Identify which cell holds the provided text, then report its (x, y) central coordinate. 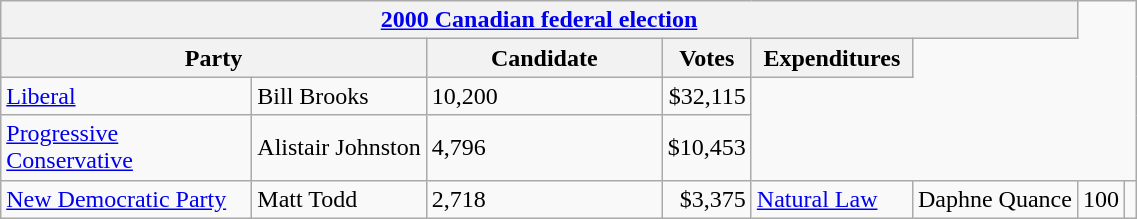
Alistair Johnston (339, 148)
Bill Brooks (339, 96)
New Democratic Party (126, 199)
Natural Law (832, 199)
Candidate (544, 58)
$3,375 (706, 199)
2000 Canadian federal election (540, 20)
$32,115 (706, 96)
Matt Todd (339, 199)
10,200 (544, 96)
4,796 (544, 148)
Progressive Conservative (126, 148)
Votes (706, 58)
2,718 (544, 199)
Expenditures (832, 58)
100 (1100, 199)
Daphne Quance (994, 199)
Party (214, 58)
$10,453 (706, 148)
Liberal (126, 96)
